Return the (x, y) coordinate for the center point of the cell that contains the specified text.  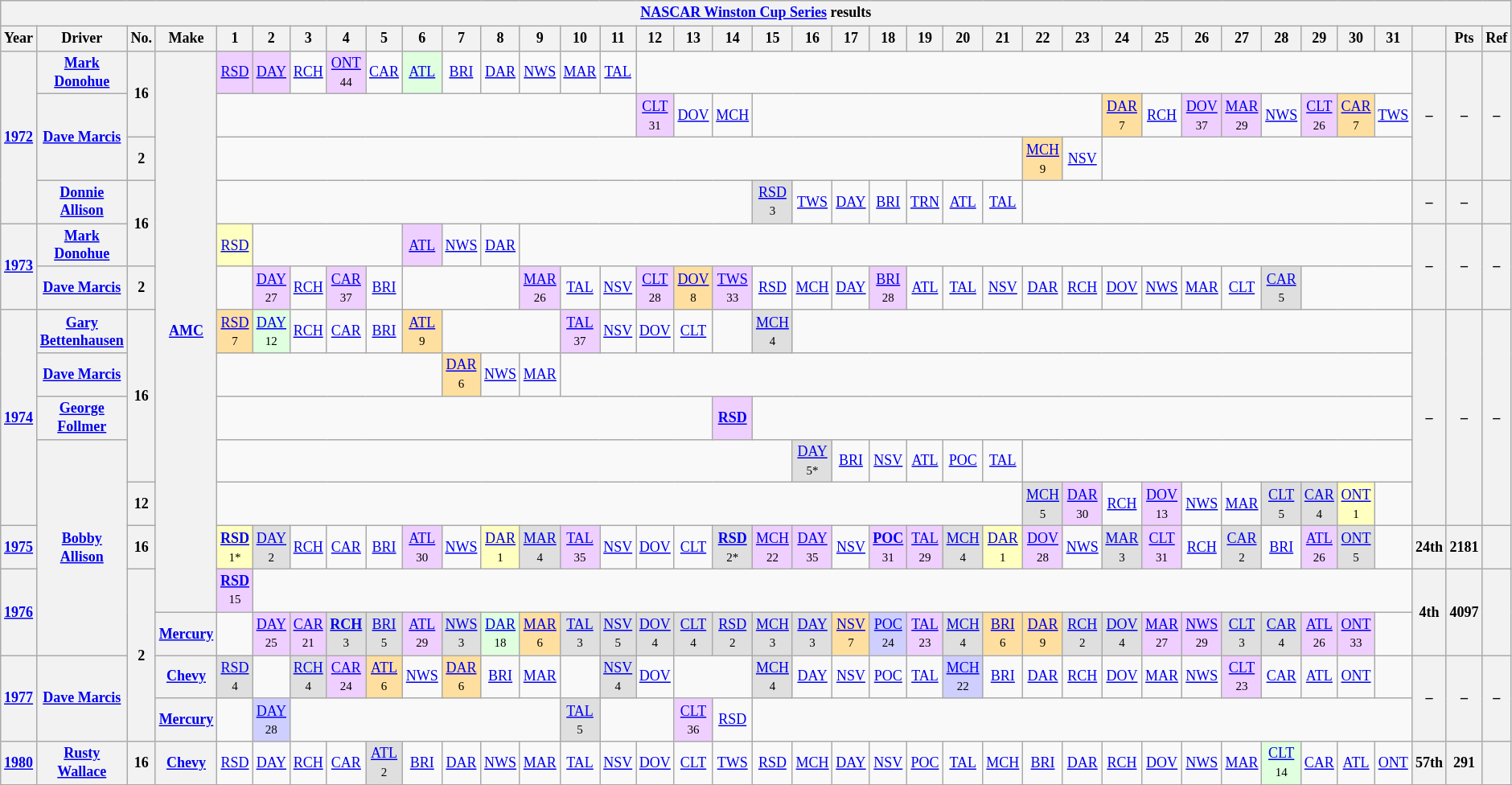
28 (1282, 39)
ATL30 (421, 547)
RSD3 (773, 202)
21 (1003, 39)
BRI6 (1003, 634)
31 (1393, 39)
ONT44 (346, 72)
MAR29 (1242, 116)
DAR7 (1122, 116)
27 (1242, 39)
ATL9 (421, 331)
Pts (1464, 39)
CAR7 (1356, 116)
DOV28 (1043, 547)
13 (693, 39)
7 (462, 39)
CAR21 (308, 634)
CLT23 (1242, 676)
RSD2 (733, 634)
4097 (1464, 611)
Gary Bettenhausen (82, 331)
CLT14 (1282, 763)
MAR3 (1122, 547)
POC24 (888, 634)
TAL3 (580, 634)
ONT5 (1356, 547)
18 (888, 39)
Bobby Allison (82, 547)
CAR5 (1282, 288)
AMC (186, 331)
Ref (1497, 39)
1972 (19, 137)
DAY12 (271, 331)
DOV13 (1162, 504)
CLT5 (1282, 504)
RSD2* (733, 547)
CLT3 (1242, 634)
ONT1 (1356, 504)
CAR24 (346, 676)
BRI28 (888, 288)
24 (1122, 39)
MCH9 (1043, 158)
BRI5 (384, 634)
1977 (19, 698)
CLT28 (655, 288)
ATL2 (384, 763)
ATL6 (384, 676)
TAL29 (925, 547)
CAR37 (346, 288)
CLT4 (693, 634)
RSD1* (235, 547)
1980 (19, 763)
MCH5 (1043, 504)
George Follmer (82, 417)
1 (235, 39)
DAR18 (500, 634)
17 (851, 39)
RSD7 (235, 331)
DAY28 (271, 720)
19 (925, 39)
DAY27 (271, 288)
POC31 (888, 547)
1974 (19, 417)
24th (1430, 547)
Rusty Wallace (82, 763)
RCH3 (346, 634)
TWS33 (733, 288)
DOV8 (693, 288)
MAR27 (1162, 634)
4 (346, 39)
DAR9 (1043, 634)
Make (186, 39)
DAY5* (812, 461)
3 (308, 39)
20 (963, 39)
29 (1319, 39)
DAY3 (812, 634)
DAR30 (1083, 504)
MCH3 (773, 634)
ATL29 (421, 634)
1975 (19, 547)
10 (580, 39)
15 (773, 39)
NWS29 (1202, 634)
MAR6 (540, 634)
TAL23 (925, 634)
11 (618, 39)
DAY25 (271, 634)
Year (19, 39)
1976 (19, 611)
22 (1043, 39)
MAR26 (540, 288)
ONT33 (1356, 634)
TAL37 (580, 331)
MAR4 (540, 547)
DAY35 (812, 547)
5 (384, 39)
30 (1356, 39)
26 (1202, 39)
RCH2 (1083, 634)
NSV5 (618, 634)
25 (1162, 39)
Donnie Allison (82, 202)
No. (142, 39)
NSV4 (618, 676)
RCH4 (308, 676)
2181 (1464, 547)
DAY2 (271, 547)
6 (421, 39)
CLT36 (693, 720)
DOV37 (1202, 116)
RSD4 (235, 676)
CAR2 (1242, 547)
TAL5 (580, 720)
NASCAR Winston Cup Series results (756, 13)
NSV7 (851, 634)
8 (500, 39)
NWS3 (462, 634)
TRN (925, 202)
14 (733, 39)
23 (1083, 39)
291 (1464, 763)
RSD15 (235, 590)
9 (540, 39)
57th (1430, 763)
CLT26 (1319, 116)
4th (1430, 611)
Driver (82, 39)
1973 (19, 267)
TAL35 (580, 547)
